For the text-containing cell, return its midpoint in [x, y] coordinate format. 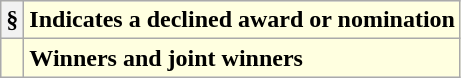
§ [12, 20]
Winners and joint winners [242, 58]
Indicates a declined award or nomination [242, 20]
